Identify which cell holds the provided text, then report its (x, y) central coordinate. 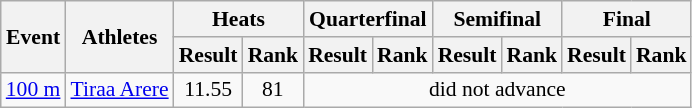
Heats (238, 19)
Quarterfinal (368, 19)
81 (274, 90)
Semifinal (498, 19)
11.55 (208, 90)
Athletes (119, 36)
Final (626, 19)
Tiraa Arere (119, 90)
100 m (34, 90)
did not advance (497, 90)
Event (34, 36)
